Pinpoint the cell where the given text exists, returning its [X, Y] midpoint coordinate. 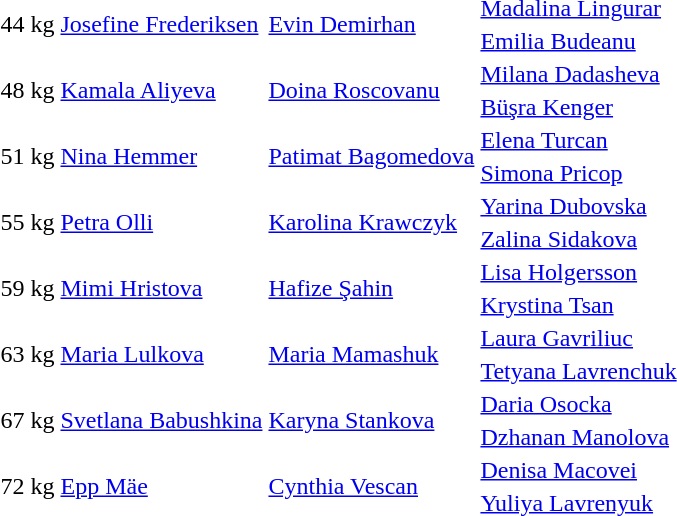
Maria Mamashuk [372, 354]
Maria Lulkova [162, 354]
Mimi Hristova [162, 288]
Nina Hemmer [162, 156]
Doina Roscovanu [372, 90]
Hafize Şahin [372, 288]
Karyna Stankova [372, 420]
Petra Olli [162, 222]
Karolina Krawczyk [372, 222]
Svetlana Babushkina [162, 420]
Patimat Bagomedova [372, 156]
Kamala Aliyeva [162, 90]
